Pinpoint the cell where the given text exists, returning its [X, Y] midpoint coordinate. 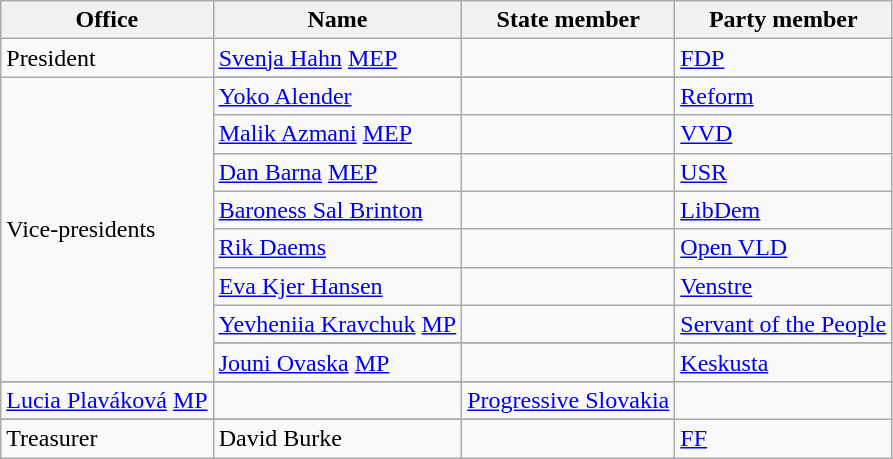
Name [338, 20]
Yoko Alender [338, 96]
Lucia Plaváková MP [107, 400]
Svenja Hahn MEP [338, 58]
Yevheniia Kravchuk MP [338, 324]
Party member [784, 20]
Jouni Ovaska MP [338, 362]
Open VLD [784, 248]
Treasurer [107, 438]
Progressive Slovakia [568, 400]
Office [107, 20]
VVD [784, 134]
David Burke [338, 438]
Dan Barna MEP [338, 172]
State member [568, 20]
Baroness Sal Brinton [338, 210]
LibDem [784, 210]
Malik Azmani MEP [338, 134]
Reform [784, 96]
Vice-presidents [107, 229]
Servant of the People [784, 324]
Keskusta [784, 362]
FDP [784, 58]
Rik Daems [338, 248]
Venstre [784, 286]
President [107, 58]
FF [784, 438]
Eva Kjer Hansen [338, 286]
USR [784, 172]
